Detect which cell encompasses the target text, then output its (x, y) center coordinate. 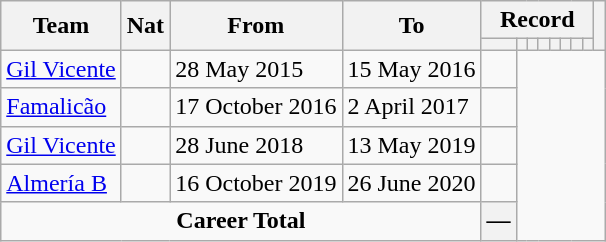
2 April 2017 (412, 107)
28 June 2018 (256, 145)
Almería B (61, 183)
28 May 2015 (256, 69)
13 May 2019 (412, 145)
Nat (145, 26)
From (256, 26)
— (498, 221)
26 June 2020 (412, 183)
16 October 2019 (256, 183)
Team (61, 26)
Record (537, 20)
Famalicão (61, 107)
17 October 2016 (256, 107)
Career Total (241, 221)
15 May 2016 (412, 69)
To (412, 26)
